For the text-containing cell, return its midpoint in [X, Y] coordinate format. 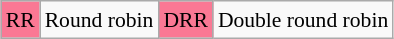
Double round robin [303, 20]
Round robin [100, 20]
DRR [186, 20]
RR [20, 20]
